Output the [X, Y] coordinate of the center of the cell containing the given text.  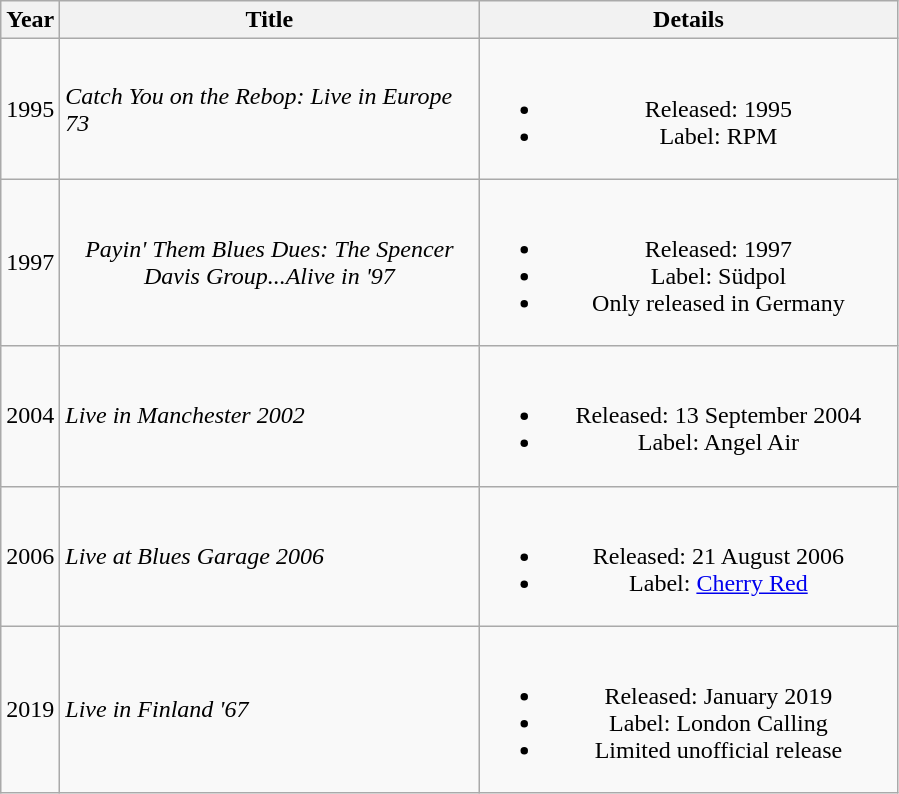
2006 [30, 556]
1997 [30, 262]
2004 [30, 416]
Live in Manchester 2002 [270, 416]
Released: January 2019Label: London CallingLimited unofficial release [688, 710]
2019 [30, 710]
Released: 1997Label: SüdpolOnly released in Germany [688, 262]
Live in Finland '67 [270, 710]
Year [30, 20]
Details [688, 20]
Released: 1995Label: RPM [688, 109]
Payin' Them Blues Dues: The Spencer Davis Group...Alive in '97 [270, 262]
Released: 13 September 2004Label: Angel Air [688, 416]
1995 [30, 109]
Title [270, 20]
Catch You on the Rebop: Live in Europe 73 [270, 109]
Live at Blues Garage 2006 [270, 556]
Released: 21 August 2006Label: Cherry Red [688, 556]
